Extract the (X, Y) coordinate from the center of the cell holding the provided text.  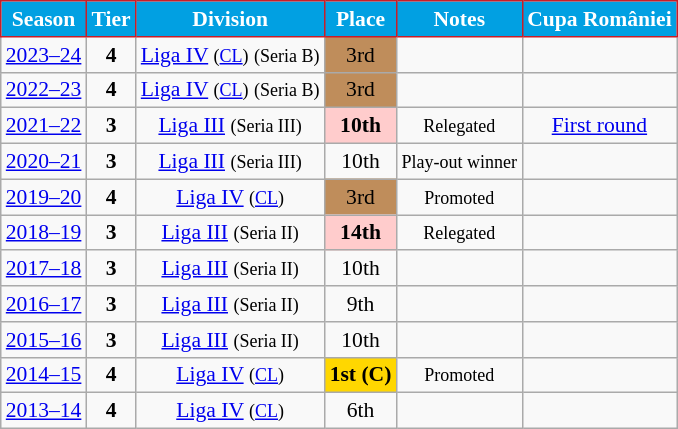
Season (44, 19)
2017–18 (44, 269)
2019–20 (44, 197)
Place (361, 19)
Division (230, 19)
Tier (110, 19)
2021–22 (44, 126)
2018–19 (44, 233)
First round (600, 126)
2016–17 (44, 304)
6th (361, 411)
2015–16 (44, 340)
14th (361, 233)
Cupa României (600, 19)
Notes (459, 19)
2022–23 (44, 90)
2014–15 (44, 375)
2023–24 (44, 55)
2020–21 (44, 162)
Play-out winner (459, 162)
1st (C) (361, 375)
2013–14 (44, 411)
9th (361, 304)
